Scan for the cell matching the given text and deliver its (X, Y) coordinate at center. 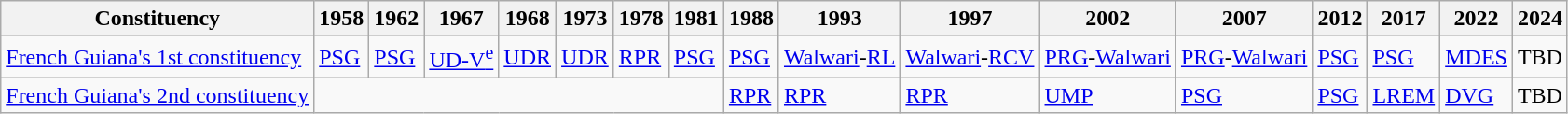
Walwari-RCV (970, 58)
1973 (585, 19)
1958 (341, 19)
1968 (528, 19)
1967 (461, 19)
MDES (1477, 58)
DVG (1477, 95)
1993 (839, 19)
2024 (1540, 19)
1981 (695, 19)
2002 (1107, 19)
2012 (1341, 19)
French Guiana's 2nd constituency (158, 95)
French Guiana's 1st constituency (158, 58)
UD-Ve (461, 58)
Walwari-RL (839, 58)
1997 (970, 19)
Constituency (158, 19)
2017 (1404, 19)
1978 (641, 19)
2007 (1244, 19)
1962 (397, 19)
1988 (751, 19)
UMP (1107, 95)
2022 (1477, 19)
LREM (1404, 95)
